Locate the cell with the specified text and output its (X, Y) center coordinate. 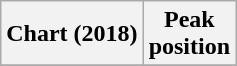
Peakposition (189, 34)
Chart (2018) (72, 34)
